Return [x, y] of the center of cell containing provided text 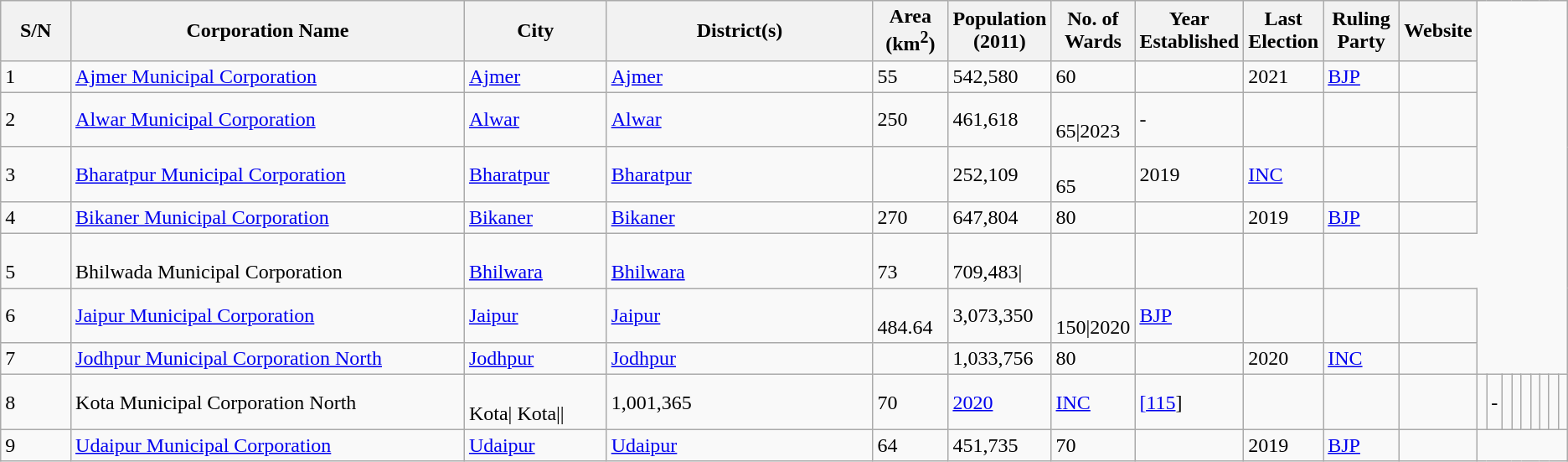
250 [910, 119]
Bhilwada Municipal Corporation [268, 262]
Bharatpur Municipal Corporation [268, 174]
Udaipur Municipal Corporation [268, 445]
5 [36, 262]
Jaipur Municipal Corporation [268, 315]
65 [1093, 174]
S/N [36, 31]
647,804 [1000, 217]
64 [910, 445]
270 [910, 217]
Kota Municipal Corporation North [268, 402]
2021 [1283, 76]
1,001,365 [740, 402]
Kota| Kota|| [535, 402]
60 [1093, 76]
3 [36, 174]
Ajmer Municipal Corporation [268, 76]
[115] [1189, 402]
55 [910, 76]
1 [36, 76]
7 [36, 359]
No. of Wards [1093, 31]
City [535, 31]
2 [36, 119]
Population (2011) [1000, 31]
4 [36, 217]
Corporation Name [268, 31]
Jodhpur Municipal Corporation North [268, 359]
Bikaner Municipal Corporation [268, 217]
Last Election [1283, 31]
73 [910, 262]
3,073,350 [1000, 315]
Area (km2) [910, 31]
8 [36, 402]
Website [1437, 31]
150|2020 [1093, 315]
542,580 [1000, 76]
9 [36, 445]
Alwar Municipal Corporation [268, 119]
252,109 [1000, 174]
484.64 [910, 315]
Year Established [1189, 31]
District(s) [740, 31]
1,033,756 [1000, 359]
Ruling Party [1362, 31]
65|2023 [1093, 119]
6 [36, 315]
461,618 [1000, 119]
451,735 [1000, 445]
709,483| [1000, 262]
